Find where the given text appears and provide that cell's center as [x, y] coordinate. 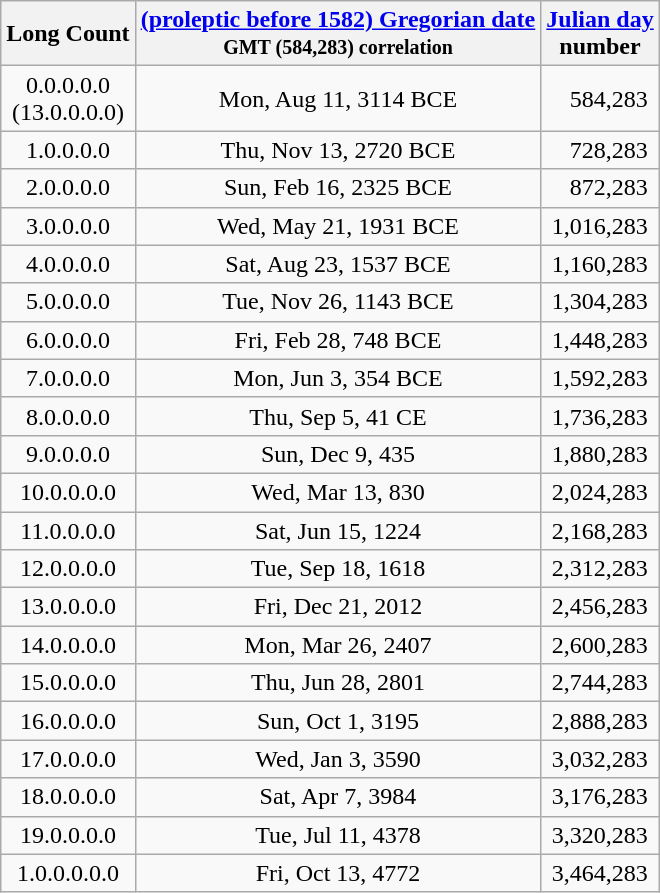
6.0.0.0.0 [68, 340]
Tue, Nov 26, 1143 BCE [338, 302]
10.0.0.0.0 [68, 492]
1,160,283 [600, 264]
Fri, Feb 28, 748 BCE [338, 340]
5.0.0.0.0 [68, 302]
584,283 [600, 98]
17.0.0.0.0 [68, 759]
1,448,283 [600, 340]
7.0.0.0.0 [68, 378]
Julian day number [600, 34]
1,736,283 [600, 416]
Tue, Sep 18, 1618 [338, 569]
(proleptic before 1582) Gregorian date GMT (584,283) correlation [338, 34]
Sun, Feb 16, 2325 BCE [338, 188]
Sat, Apr 7, 3984 [338, 797]
0.0.0.0.0(13.0.0.0.0) [68, 98]
728,283 [600, 150]
Mon, Jun 3, 354 BCE [338, 378]
1,016,283 [600, 226]
3,032,283 [600, 759]
2,744,283 [600, 683]
19.0.0.0.0 [68, 835]
14.0.0.0.0 [68, 645]
9.0.0.0.0 [68, 454]
Sun, Oct 1, 3195 [338, 721]
Fri, Dec 21, 2012 [338, 607]
2,312,283 [600, 569]
16.0.0.0.0 [68, 721]
Mon, Mar 26, 2407 [338, 645]
1,592,283 [600, 378]
Thu, Nov 13, 2720 BCE [338, 150]
Thu, Jun 28, 2801 [338, 683]
4.0.0.0.0 [68, 264]
Wed, May 21, 1931 BCE [338, 226]
2.0.0.0.0 [68, 188]
1,880,283 [600, 454]
12.0.0.0.0 [68, 569]
15.0.0.0.0 [68, 683]
Tue, Jul 11, 4378 [338, 835]
Mon, Aug 11, 3114 BCE [338, 98]
8.0.0.0.0 [68, 416]
2,168,283 [600, 531]
Sun, Dec 9, 435 [338, 454]
Wed, Mar 13, 830 [338, 492]
11.0.0.0.0 [68, 531]
2,888,283 [600, 721]
3.0.0.0.0 [68, 226]
Wed, Jan 3, 3590 [338, 759]
1,304,283 [600, 302]
3,176,283 [600, 797]
Sat, Jun 15, 1224 [338, 531]
2,024,283 [600, 492]
Thu, Sep 5, 41 CE [338, 416]
Fri, Oct 13, 4772 [338, 873]
13.0.0.0.0 [68, 607]
Long Count [68, 34]
3,320,283 [600, 835]
18.0.0.0.0 [68, 797]
Sat, Aug 23, 1537 BCE [338, 264]
2,456,283 [600, 607]
1.0.0.0.0 [68, 150]
872,283 [600, 188]
3,464,283 [600, 873]
2,600,283 [600, 645]
1.0.0.0.0.0 [68, 873]
